Determine the (X, Y) coordinate at the center of the cell enclosing the given text.  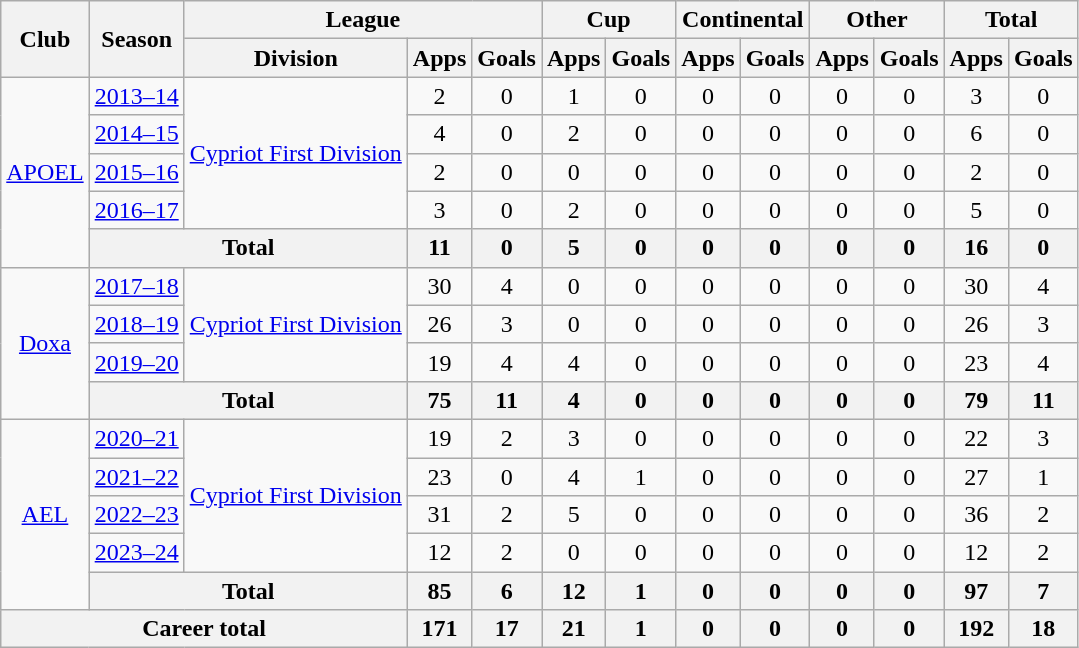
21 (574, 629)
27 (976, 477)
31 (439, 515)
2019–20 (136, 362)
2016–17 (136, 210)
171 (439, 629)
85 (439, 591)
Cup (609, 20)
Division (296, 58)
17 (507, 629)
2020–21 (136, 438)
75 (439, 400)
2018–19 (136, 324)
2015–16 (136, 172)
7 (1043, 591)
Season (136, 39)
2013–14 (136, 96)
18 (1043, 629)
79 (976, 400)
League (362, 20)
2014–15 (136, 134)
AEL (45, 514)
2021–22 (136, 477)
Career total (204, 629)
2022–23 (136, 515)
97 (976, 591)
2023–24 (136, 553)
Doxa (45, 343)
APOEL (45, 172)
2017–18 (136, 286)
192 (976, 629)
16 (976, 248)
Continental (743, 20)
22 (976, 438)
Other (877, 20)
36 (976, 515)
Club (45, 39)
